Pinpoint the cell where the given text exists, returning its (X, Y) midpoint coordinate. 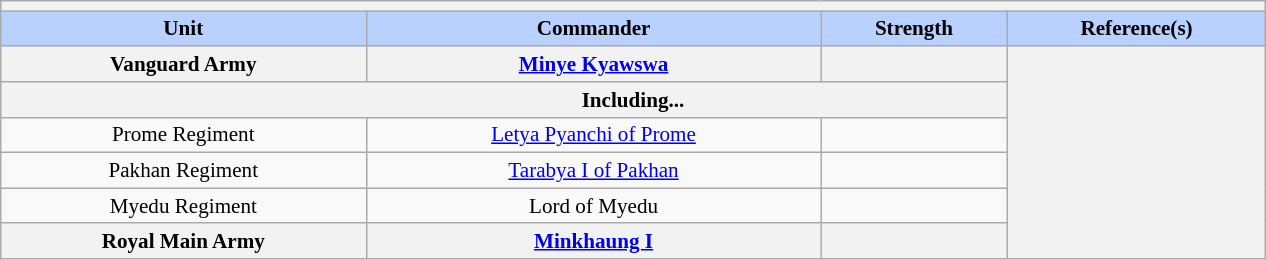
Pakhan Regiment (183, 170)
Tarabya I of Pakhan (593, 170)
Vanguard Army (183, 64)
Unit (183, 28)
Prome Regiment (183, 134)
Strength (914, 28)
Letya Pyanchi of Prome (593, 134)
Including... (633, 100)
Myedu Regiment (183, 206)
Commander (593, 28)
Minye Kyawswa (593, 64)
Lord of Myedu (593, 206)
Royal Main Army (183, 240)
Minkhaung I (593, 240)
Reference(s) (1136, 28)
